Scan for the cell matching the given text and deliver its (x, y) coordinate at center. 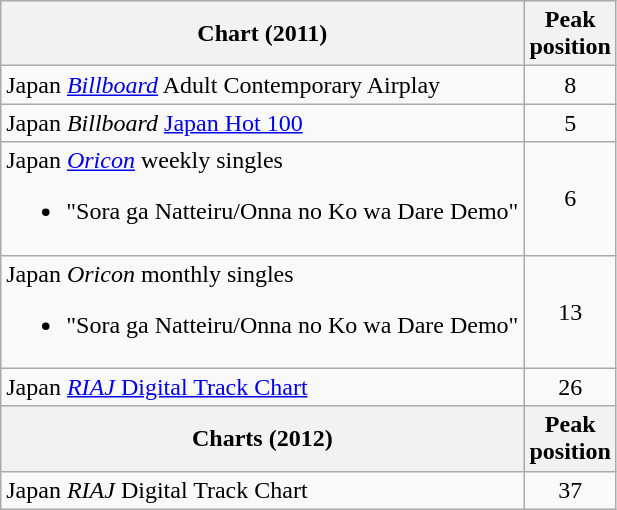
6 (570, 198)
Japan Billboard Adult Contemporary Airplay (262, 85)
13 (570, 312)
Japan Billboard Japan Hot 100 (262, 123)
5 (570, 123)
Chart (2011) (262, 34)
8 (570, 85)
Japan Oricon weekly singles"Sora ga Natteiru/Onna no Ko wa Dare Demo" (262, 198)
Charts (2012) (262, 438)
37 (570, 490)
26 (570, 387)
Japan Oricon monthly singles"Sora ga Natteiru/Onna no Ko wa Dare Demo" (262, 312)
